Find where the given text appears and provide that cell's center as [x, y] coordinate. 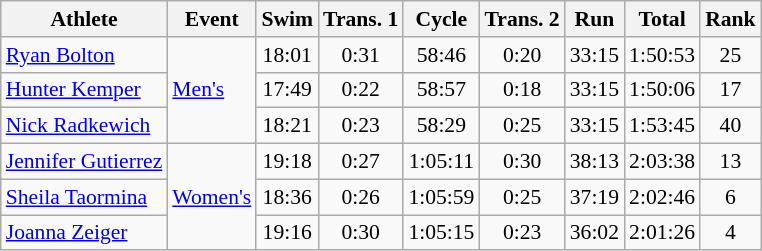
25 [730, 55]
0:20 [522, 55]
Cycle [441, 19]
19:18 [287, 162]
Ryan Bolton [84, 55]
Trans. 2 [522, 19]
Total [662, 19]
1:53:45 [662, 126]
Men's [212, 90]
Rank [730, 19]
Nick Radkewich [84, 126]
2:03:38 [662, 162]
17 [730, 90]
36:02 [594, 233]
0:22 [360, 90]
4 [730, 233]
Jennifer Gutierrez [84, 162]
2:02:46 [662, 197]
17:49 [287, 90]
Athlete [84, 19]
0:27 [360, 162]
18:36 [287, 197]
0:31 [360, 55]
58:46 [441, 55]
40 [730, 126]
Trans. 1 [360, 19]
1:50:06 [662, 90]
1:05:15 [441, 233]
37:19 [594, 197]
Sheila Taormina [84, 197]
13 [730, 162]
Women's [212, 198]
18:01 [287, 55]
19:16 [287, 233]
18:21 [287, 126]
Joanna Zeiger [84, 233]
Hunter Kemper [84, 90]
1:05:11 [441, 162]
0:26 [360, 197]
0:18 [522, 90]
58:29 [441, 126]
2:01:26 [662, 233]
58:57 [441, 90]
38:13 [594, 162]
Swim [287, 19]
Run [594, 19]
1:50:53 [662, 55]
6 [730, 197]
1:05:59 [441, 197]
Event [212, 19]
